Output the (X, Y) coordinate of the center of the cell containing the given text.  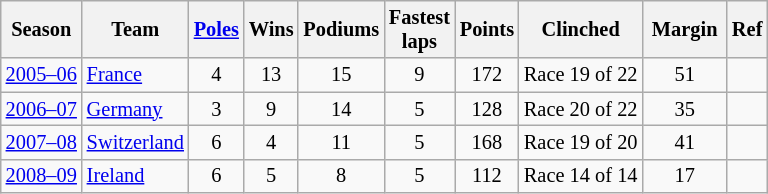
Switzerland (136, 142)
172 (487, 75)
Poles (216, 29)
Race 14 of 14 (580, 176)
Ireland (136, 176)
168 (487, 142)
Season (42, 29)
2006–07 (42, 109)
11 (341, 142)
14 (341, 109)
112 (487, 176)
Germany (136, 109)
2005–06 (42, 75)
41 (684, 142)
Margin (684, 29)
3 (216, 109)
Team (136, 29)
Wins (272, 29)
13 (272, 75)
17 (684, 176)
Race 19 of 22 (580, 75)
Fastest laps (420, 29)
France (136, 75)
Clinched (580, 29)
51 (684, 75)
Race 19 of 20 (580, 142)
15 (341, 75)
2007–08 (42, 142)
35 (684, 109)
Race 20 of 22 (580, 109)
Points (487, 29)
128 (487, 109)
Ref (747, 29)
8 (341, 176)
Podiums (341, 29)
2008–09 (42, 176)
